Find where the given text appears and provide that cell's center as [X, Y] coordinate. 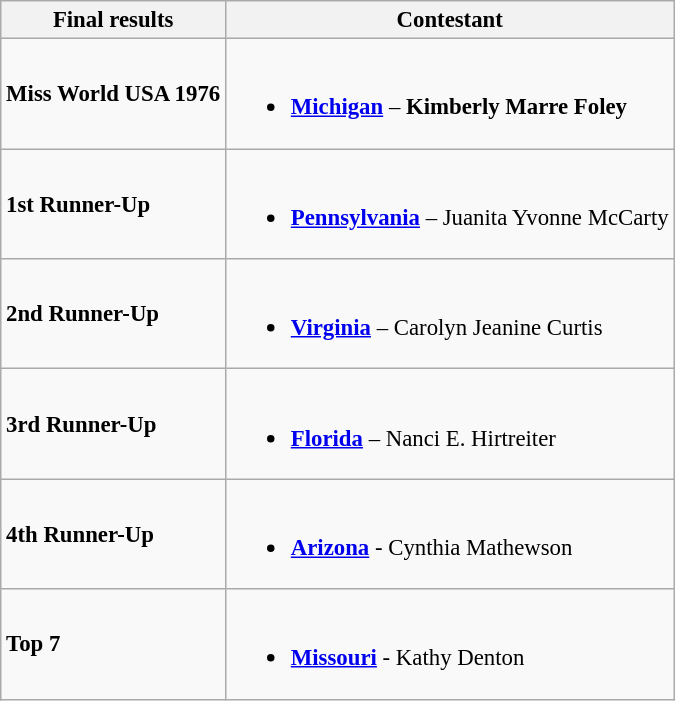
Pennsylvania – Juanita Yvonne McCarty [449, 204]
3rd Runner-Up [114, 424]
Miss World USA 1976 [114, 94]
Arizona - Cynthia Mathewson [449, 534]
4th Runner-Up [114, 534]
Virginia – Carolyn Jeanine Curtis [449, 314]
Top 7 [114, 644]
1st Runner-Up [114, 204]
Final results [114, 20]
2nd Runner-Up [114, 314]
Michigan – Kimberly Marre Foley [449, 94]
Missouri - Kathy Denton [449, 644]
Florida – Nanci E. Hirtreiter [449, 424]
Contestant [449, 20]
